Find where the given text appears and provide that cell's center as [x, y] coordinate. 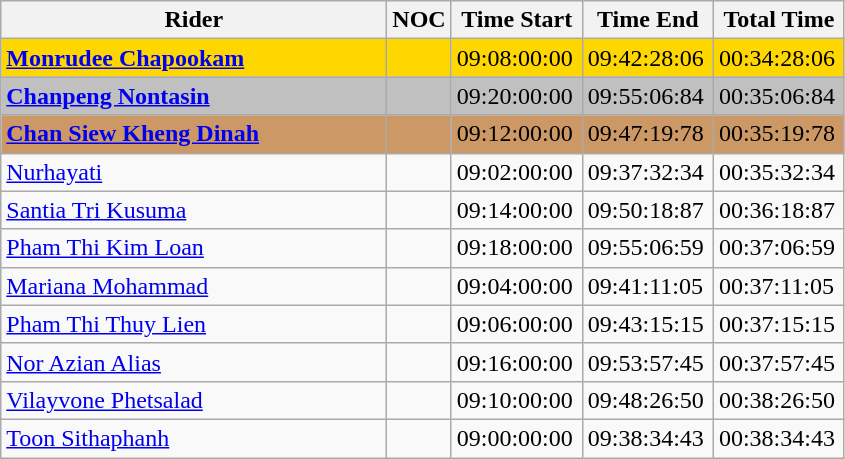
09:14:00:00 [516, 210]
09:55:06:84 [648, 96]
09:43:15:15 [648, 324]
09:53:57:45 [648, 362]
09:48:26:50 [648, 400]
09:10:00:00 [516, 400]
00:35:32:34 [778, 172]
Chanpeng Nontasin [194, 96]
Total Time [778, 20]
Chan Siew Kheng Dinah [194, 134]
09:47:19:78 [648, 134]
09:41:11:05 [648, 286]
Monrudee Chapookam [194, 58]
00:35:19:78 [778, 134]
09:18:00:00 [516, 248]
09:42:28:06 [648, 58]
Santia Tri Kusuma [194, 210]
09:00:00:00 [516, 438]
NOC [419, 20]
09:38:34:43 [648, 438]
09:12:00:00 [516, 134]
09:06:00:00 [516, 324]
00:38:34:43 [778, 438]
Time End [648, 20]
09:02:00:00 [516, 172]
Nor Azian Alias [194, 362]
00:37:57:45 [778, 362]
09:55:06:59 [648, 248]
09:08:00:00 [516, 58]
Nurhayati [194, 172]
00:38:26:50 [778, 400]
00:34:28:06 [778, 58]
00:37:15:15 [778, 324]
09:16:00:00 [516, 362]
09:04:00:00 [516, 286]
09:50:18:87 [648, 210]
09:37:32:34 [648, 172]
Toon Sithaphanh [194, 438]
00:35:06:84 [778, 96]
09:20:00:00 [516, 96]
Rider [194, 20]
00:37:11:05 [778, 286]
Pham Thi Thuy Lien [194, 324]
Vilayvone Phetsalad [194, 400]
Pham Thi Kim Loan [194, 248]
Mariana Mohammad [194, 286]
Time Start [516, 20]
00:37:06:59 [778, 248]
00:36:18:87 [778, 210]
